Return [X, Y] of the center of cell containing provided text 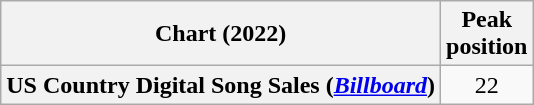
Chart (2022) [221, 34]
US Country Digital Song Sales (Billboard) [221, 85]
Peakposition [487, 34]
22 [487, 85]
